For the text-containing cell, return its midpoint in (X, Y) coordinate format. 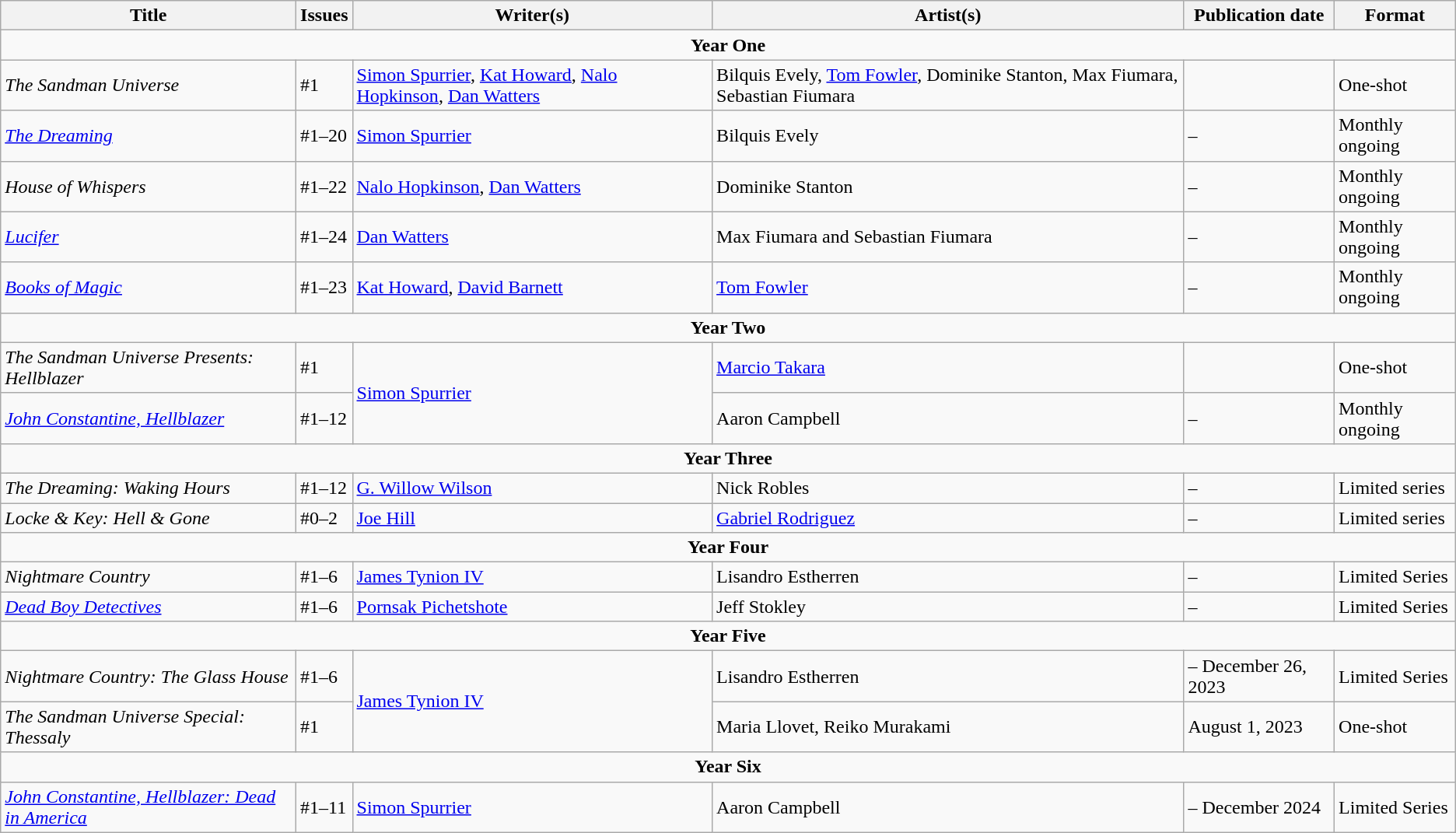
Tom Fowler (948, 288)
#1–22 (324, 187)
Dan Watters (532, 236)
Dominike Stanton (948, 187)
Publication date (1259, 16)
Joe Hill (532, 517)
Nightmare Country (149, 577)
Year One (728, 45)
The Dreaming: Waking Hours (149, 488)
Artist(s) (948, 16)
#1–20 (324, 135)
G. Willow Wilson (532, 488)
– December 2024 (1259, 807)
– December 26, 2023 (1259, 677)
Writer(s) (532, 16)
Books of Magic (149, 288)
Gabriel Rodriguez (948, 517)
#0–2 (324, 517)
Maria Llovet, Reiko Murakami (948, 726)
Format (1395, 16)
Year Three (728, 458)
August 1, 2023 (1259, 726)
The Sandman Universe Special: Thessaly (149, 726)
The Dreaming (149, 135)
The Sandman Universe (149, 86)
Bilquis Evely, Tom Fowler, Dominike Stanton, Max Fiumara, Sebastian Fiumara (948, 86)
Pornsak Pichetshote (532, 607)
Dead Boy Detectives (149, 607)
House of Whispers (149, 187)
Nalo Hopkinson, Dan Watters (532, 187)
Year Five (728, 636)
#1–23 (324, 288)
Nick Robles (948, 488)
Issues (324, 16)
The Sandman Universe Presents: Hellblazer (149, 367)
Year Six (728, 767)
Locke & Key: Hell & Gone (149, 517)
#1–11 (324, 807)
John Constantine, Hellblazer: Dead in America (149, 807)
Simon Spurrier, Kat Howard, Nalo Hopkinson, Dan Watters (532, 86)
Year Four (728, 548)
John Constantine, Hellblazer (149, 418)
Kat Howard, David Barnett (532, 288)
Jeff Stokley (948, 607)
Marcio Takara (948, 367)
Nightmare Country: The Glass House (149, 677)
#1–24 (324, 236)
Year Two (728, 327)
Bilquis Evely (948, 135)
Title (149, 16)
Lucifer (149, 236)
Max Fiumara and Sebastian Fiumara (948, 236)
